Search for the cell housing the specified text and yield its (x, y) center coordinate. 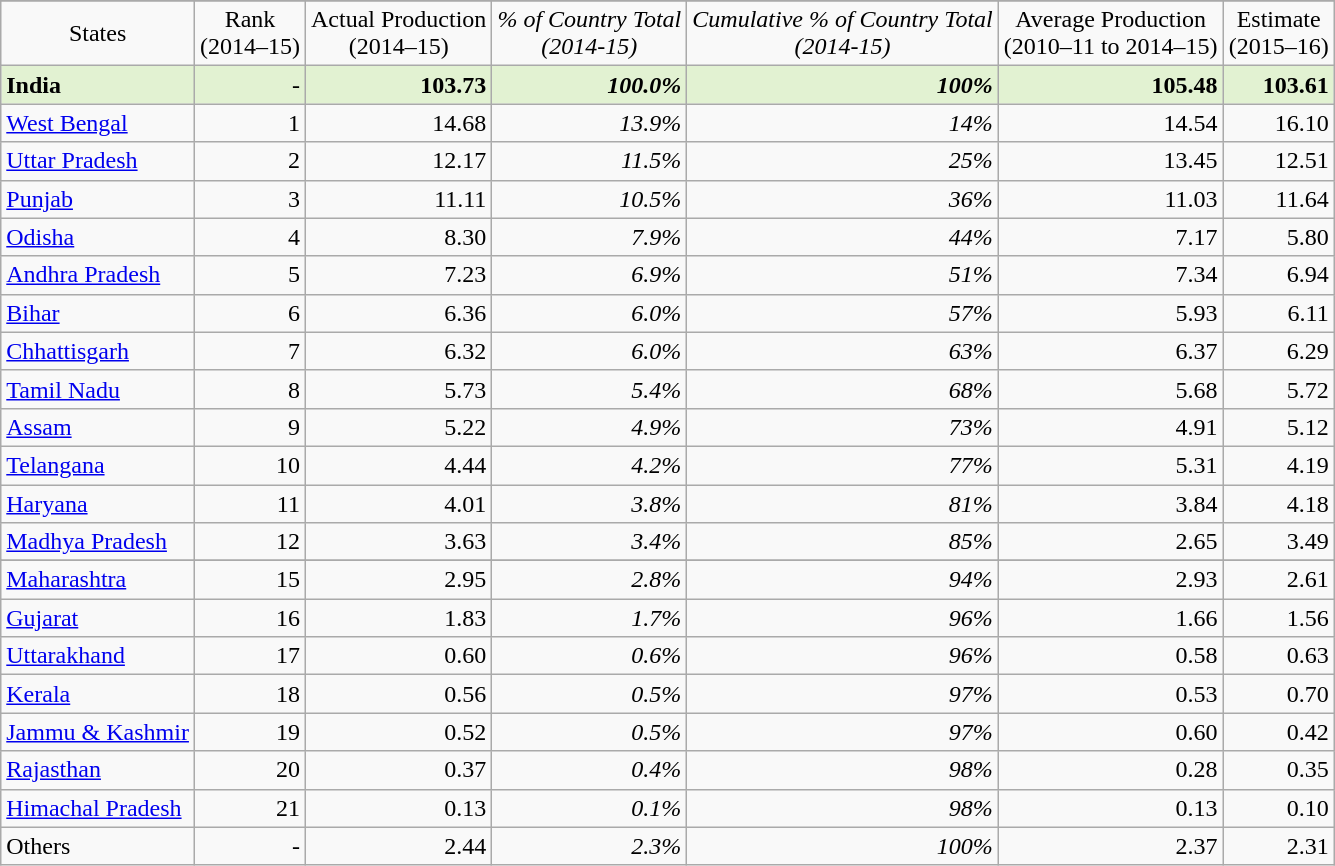
Tamil Nadu (98, 389)
8 (250, 389)
11 (250, 503)
5.93 (1110, 313)
Cumulative % of Country Total(2014-15) (843, 34)
63% (843, 351)
Uttarakhand (98, 656)
77% (843, 465)
4.9% (590, 427)
6.94 (1278, 275)
10 (250, 465)
4.19 (1278, 465)
51% (843, 275)
3.8% (590, 503)
2 (250, 161)
10.5% (590, 199)
12 (250, 542)
0.35 (1278, 770)
Others (98, 846)
0.28 (1110, 770)
2.3% (590, 846)
16.10 (1278, 123)
15 (250, 580)
6.32 (399, 351)
14.68 (399, 123)
West Bengal (98, 123)
Chhattisgarh (98, 351)
Madhya Pradesh (98, 542)
11.11 (399, 199)
Punjab (98, 199)
3.84 (1110, 503)
0.42 (1278, 732)
5.4% (590, 389)
3.4% (590, 542)
9 (250, 427)
1.56 (1278, 618)
4.44 (399, 465)
14% (843, 123)
103.61 (1278, 85)
0.4% (590, 770)
68% (843, 389)
3.63 (399, 542)
7.17 (1110, 237)
Rank(2014–15) (250, 34)
Himachal Pradesh (98, 808)
11.5% (590, 161)
2.95 (399, 580)
6.37 (1110, 351)
81% (843, 503)
5.12 (1278, 427)
4.2% (590, 465)
2.31 (1278, 846)
5.80 (1278, 237)
4.91 (1110, 427)
5.73 (399, 389)
0.58 (1110, 656)
44% (843, 237)
1 (250, 123)
Estimate (2015–16) (1278, 34)
Odisha (98, 237)
0.37 (399, 770)
20 (250, 770)
5.72 (1278, 389)
85% (843, 542)
2.8% (590, 580)
6.9% (590, 275)
100.0% (590, 85)
Andhra Pradesh (98, 275)
1.66 (1110, 618)
5.22 (399, 427)
3.49 (1278, 542)
Actual Production(2014–15) (399, 34)
6.11 (1278, 313)
1.83 (399, 618)
18 (250, 694)
6.29 (1278, 351)
0.63 (1278, 656)
13.45 (1110, 161)
0.56 (399, 694)
0.53 (1110, 694)
2.44 (399, 846)
Assam (98, 427)
Kerala (98, 694)
4.18 (1278, 503)
17 (250, 656)
Haryana (98, 503)
13.9% (590, 123)
7.9% (590, 237)
105.48 (1110, 85)
1.7% (590, 618)
19 (250, 732)
Telangana (98, 465)
25% (843, 161)
Rajasthan (98, 770)
6 (250, 313)
3 (250, 199)
103.73 (399, 85)
2.61 (1278, 580)
Maharashtra (98, 580)
16 (250, 618)
0.70 (1278, 694)
Jammu & Kashmir (98, 732)
7 (250, 351)
5.31 (1110, 465)
0.52 (399, 732)
6.36 (399, 313)
94% (843, 580)
36% (843, 199)
14.54 (1110, 123)
Gujarat (98, 618)
5 (250, 275)
73% (843, 427)
Average Production(2010–11 to 2014–15) (1110, 34)
% of Country Total(2014-15) (590, 34)
States (98, 34)
India (98, 85)
4.01 (399, 503)
11.03 (1110, 199)
4 (250, 237)
0.6% (590, 656)
0.1% (590, 808)
12.51 (1278, 161)
8.30 (399, 237)
11.64 (1278, 199)
7.34 (1110, 275)
Uttar Pradesh (98, 161)
Bihar (98, 313)
2.37 (1110, 846)
12.17 (399, 161)
0.10 (1278, 808)
57% (843, 313)
2.65 (1110, 542)
21 (250, 808)
7.23 (399, 275)
5.68 (1110, 389)
2.93 (1110, 580)
